Locate the cell with the specified text and output its [X, Y] center coordinate. 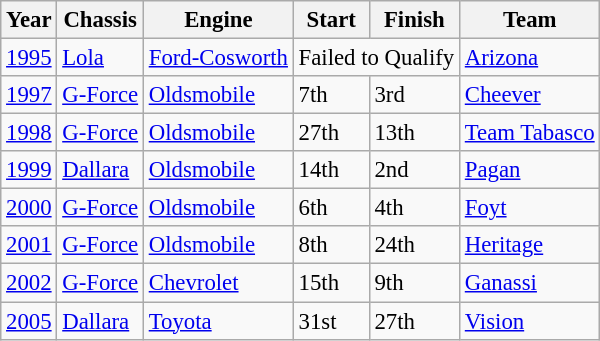
Cheever [529, 95]
Ford-Cosworth [218, 58]
1998 [29, 133]
2000 [29, 208]
2001 [29, 245]
Toyota [218, 321]
24th [414, 245]
Chevrolet [218, 283]
Foyt [529, 208]
Engine [218, 20]
8th [331, 245]
Arizona [529, 58]
Failed to Qualify [376, 58]
4th [414, 208]
1997 [29, 95]
Pagan [529, 170]
Team [529, 20]
2005 [29, 321]
Lola [100, 58]
15th [331, 283]
Chassis [100, 20]
7th [331, 95]
Heritage [529, 245]
2nd [414, 170]
Vision [529, 321]
9th [414, 283]
Team Tabasco [529, 133]
Start [331, 20]
1999 [29, 170]
13th [414, 133]
Year [29, 20]
Finish [414, 20]
6th [331, 208]
1995 [29, 58]
2002 [29, 283]
Ganassi [529, 283]
31st [331, 321]
3rd [414, 95]
14th [331, 170]
